Return [x, y] of the center of cell containing provided text 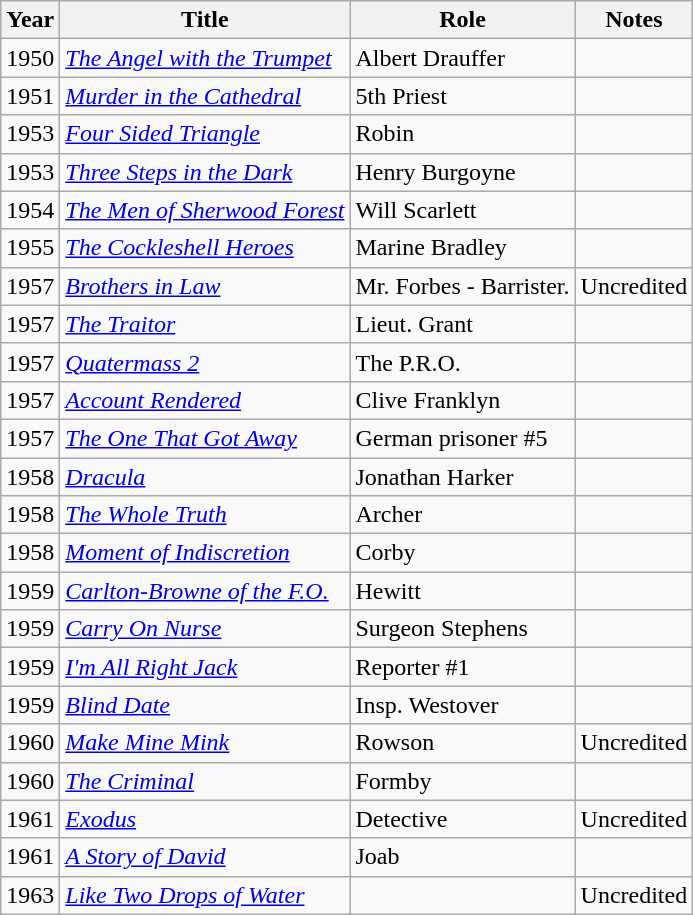
Formby [462, 781]
A Story of David [205, 857]
Jonathan Harker [462, 477]
The Cockleshell Heroes [205, 248]
German prisoner #5 [462, 438]
Reporter #1 [462, 667]
I'm All Right Jack [205, 667]
5th Priest [462, 96]
Marine Bradley [462, 248]
Robin [462, 134]
Hewitt [462, 591]
Lieut. Grant [462, 324]
Like Two Drops of Water [205, 895]
The P.R.O. [462, 362]
1963 [30, 895]
Title [205, 20]
Carlton-Browne of the F.O. [205, 591]
Notes [634, 20]
The Criminal [205, 781]
Carry On Nurse [205, 629]
Murder in the Cathedral [205, 96]
Brothers in Law [205, 286]
Account Rendered [205, 400]
Quatermass 2 [205, 362]
The Angel with the Trumpet [205, 58]
Corby [462, 553]
Insp. Westover [462, 705]
Make Mine Mink [205, 743]
Role [462, 20]
Will Scarlett [462, 210]
Surgeon Stephens [462, 629]
Joab [462, 857]
Three Steps in the Dark [205, 172]
The Whole Truth [205, 515]
Detective [462, 819]
Blind Date [205, 705]
Mr. Forbes - Barrister. [462, 286]
1950 [30, 58]
The Men of Sherwood Forest [205, 210]
Albert Drauffer [462, 58]
Exodus [205, 819]
Year [30, 20]
The One That Got Away [205, 438]
Rowson [462, 743]
1954 [30, 210]
1955 [30, 248]
Four Sided Triangle [205, 134]
Moment of Indiscretion [205, 553]
The Traitor [205, 324]
Archer [462, 515]
Dracula [205, 477]
Clive Franklyn [462, 400]
Henry Burgoyne [462, 172]
1951 [30, 96]
